Capture the cell that displays the provided text and extract its (X, Y) central coordinate. 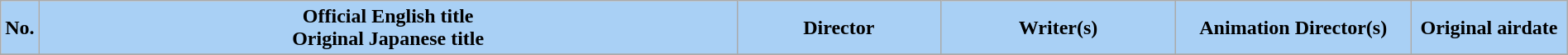
Writer(s) (1058, 28)
Director (839, 28)
No. (20, 28)
Original airdate (1489, 28)
Animation Director(s) (1293, 28)
Official English title Original Japanese title (388, 28)
